Pinpoint the cell where the given text exists, returning its (X, Y) midpoint coordinate. 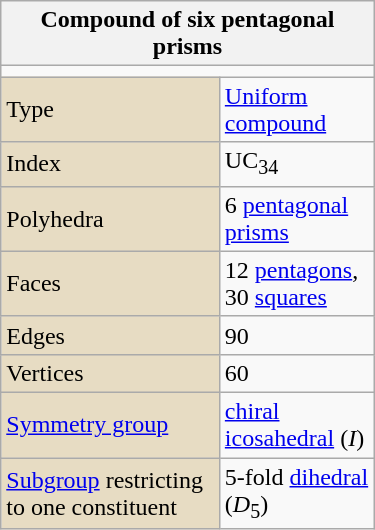
chiral icosahedral (I) (296, 426)
Vertices (110, 373)
Type (110, 110)
Compound of six pentagonal prisms (188, 34)
90 (296, 335)
Index (110, 164)
12 pentagons,30 squares (296, 284)
60 (296, 373)
Subgroup restricting to one constituent (110, 494)
Polyhedra (110, 218)
UC34 (296, 164)
6 pentagonal prisms (296, 218)
Faces (110, 284)
Edges (110, 335)
Uniform compound (296, 110)
5-fold dihedral (D5) (296, 494)
Symmetry group (110, 426)
